Extract the (x, y) coordinate from the center of the cell holding the provided text.  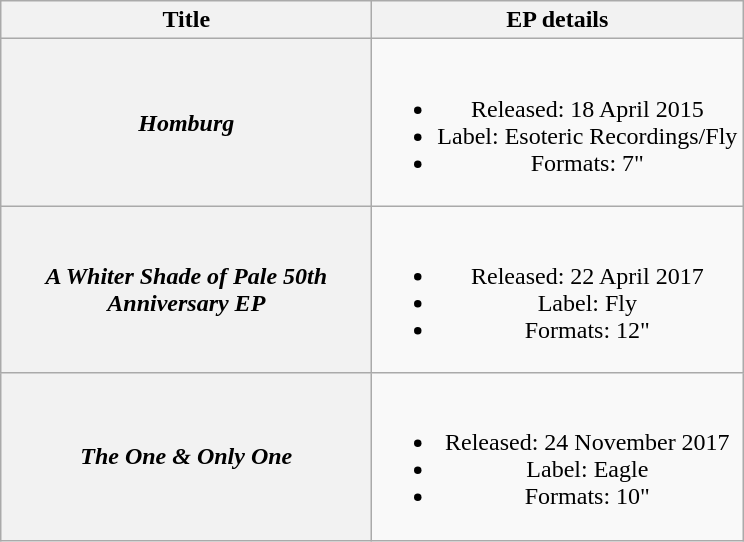
Homburg (186, 122)
A Whiter Shade of Pale 50th Anniversary EP (186, 290)
The One & Only One (186, 456)
Released: 22 April 2017Label: FlyFormats: 12" (558, 290)
Title (186, 20)
Released: 18 April 2015Label: Esoteric Recordings/FlyFormats: 7" (558, 122)
EP details (558, 20)
Released: 24 November 2017Label: EagleFormats: 10" (558, 456)
